Pinpoint the cell where the given text exists, returning its (X, Y) midpoint coordinate. 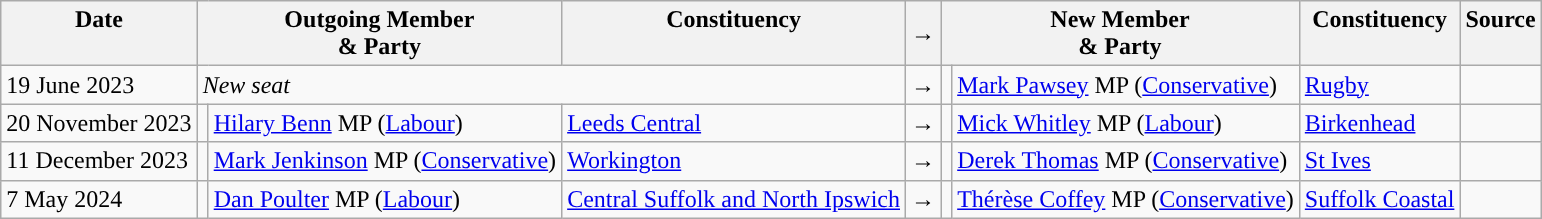
Rugby (1380, 85)
Mark Pawsey MP (Conservative) (1126, 85)
Dan Poulter MP (Labour) (384, 199)
20 November 2023 (99, 123)
New Member& Party (1120, 34)
New seat (551, 85)
19 June 2023 (99, 85)
Workington (734, 161)
Mick Whitley MP (Labour) (1126, 123)
Leeds Central (734, 123)
Birkenhead (1380, 123)
Hilary Benn MP (Labour) (384, 123)
7 May 2024 (99, 199)
Central Suffolk and North Ipswich (734, 199)
Thérèse Coffey MP (Conservative) (1126, 199)
Derek Thomas MP (Conservative) (1126, 161)
Suffolk Coastal (1380, 199)
Outgoing Member& Party (380, 34)
Source (1500, 34)
11 December 2023 (99, 161)
Date (99, 34)
St Ives (1380, 161)
Mark Jenkinson MP (Conservative) (384, 161)
